Locate the cell with the specified text and output its [X, Y] center coordinate. 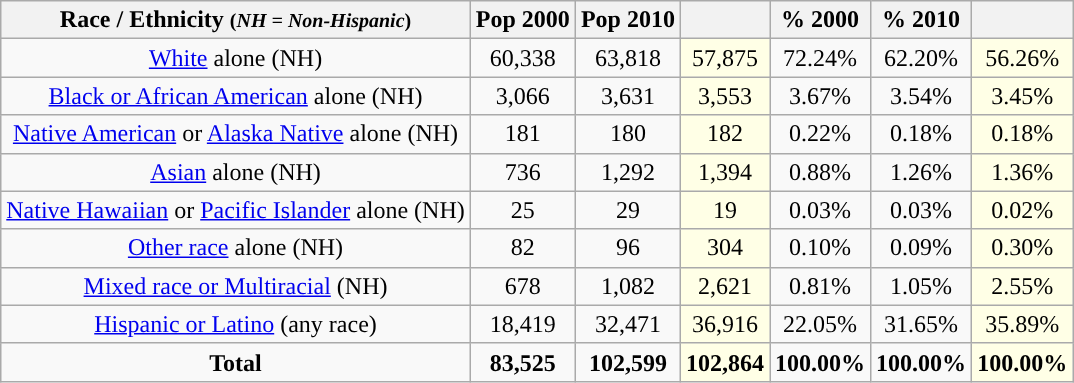
3,553 [724, 96]
678 [522, 286]
102,864 [724, 362]
36,916 [724, 324]
60,338 [522, 58]
1.36% [1022, 172]
83,525 [522, 362]
1,394 [724, 172]
White alone (NH) [236, 58]
3.67% [820, 96]
3,066 [522, 96]
0.30% [1022, 248]
736 [522, 172]
0.10% [820, 248]
180 [628, 134]
3,631 [628, 96]
0.88% [820, 172]
Hispanic or Latino (any race) [236, 324]
2.55% [1022, 286]
Native Hawaiian or Pacific Islander alone (NH) [236, 210]
304 [724, 248]
% 2000 [820, 20]
Other race alone (NH) [236, 248]
19 [724, 210]
1,292 [628, 172]
72.24% [820, 58]
0.02% [1022, 210]
Native American or Alaska Native alone (NH) [236, 134]
Race / Ethnicity (NH = Non-Hispanic) [236, 20]
0.09% [922, 248]
62.20% [922, 58]
1,082 [628, 286]
29 [628, 210]
2,621 [724, 286]
1.05% [922, 286]
3.54% [922, 96]
25 [522, 210]
Asian alone (NH) [236, 172]
102,599 [628, 362]
57,875 [724, 58]
Pop 2000 [522, 20]
22.05% [820, 324]
35.89% [1022, 324]
96 [628, 248]
1.26% [922, 172]
Pop 2010 [628, 20]
0.81% [820, 286]
3.45% [1022, 96]
Black or African American alone (NH) [236, 96]
182 [724, 134]
Mixed race or Multiracial (NH) [236, 286]
32,471 [628, 324]
56.26% [1022, 58]
Total [236, 362]
181 [522, 134]
18,419 [522, 324]
0.22% [820, 134]
% 2010 [922, 20]
63,818 [628, 58]
82 [522, 248]
31.65% [922, 324]
